Locate the cell with the specified text and output its [x, y] center coordinate. 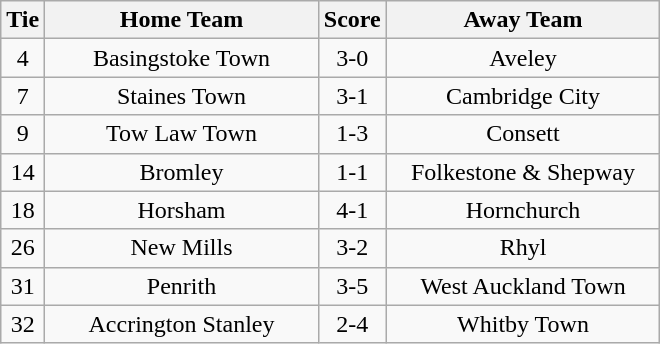
4-1 [352, 210]
3-5 [352, 286]
Score [352, 20]
Whitby Town [523, 324]
7 [23, 96]
14 [23, 172]
Folkestone & Shepway [523, 172]
Hornchurch [523, 210]
1-3 [352, 134]
3-0 [352, 58]
Bromley [182, 172]
9 [23, 134]
31 [23, 286]
New Mills [182, 248]
Accrington Stanley [182, 324]
Penrith [182, 286]
Aveley [523, 58]
3-2 [352, 248]
Home Team [182, 20]
Staines Town [182, 96]
18 [23, 210]
Tie [23, 20]
Rhyl [523, 248]
Cambridge City [523, 96]
26 [23, 248]
3-1 [352, 96]
4 [23, 58]
32 [23, 324]
1-1 [352, 172]
Tow Law Town [182, 134]
Basingstoke Town [182, 58]
Consett [523, 134]
Away Team [523, 20]
West Auckland Town [523, 286]
Horsham [182, 210]
2-4 [352, 324]
